Output the (x, y) coordinate of the center of the cell containing the given text.  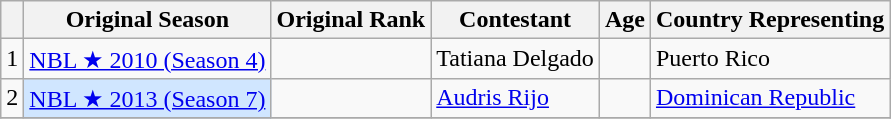
Tatiana Delgado (516, 59)
Puerto Rico (770, 59)
1 (12, 59)
NBL ★ 2010 (Season 4) (148, 59)
Dominican Republic (770, 98)
Original Rank (351, 20)
Original Season (148, 20)
NBL ★ 2013 (Season 7) (148, 98)
2 (12, 98)
Age (624, 20)
Country Representing (770, 20)
Audris Rijo (516, 98)
Contestant (516, 20)
